Find where the given text appears and provide that cell's center as (X, Y) coordinate. 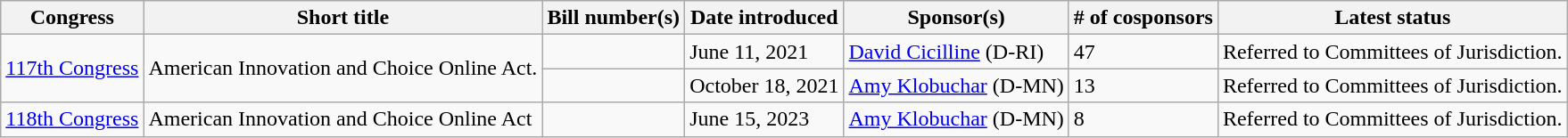
# of cosponsors (1143, 18)
June 11, 2021 (764, 52)
Congress (72, 18)
Date introduced (764, 18)
47 (1143, 52)
Sponsor(s) (956, 18)
June 15, 2023 (764, 119)
October 18, 2021 (764, 85)
118th Congress (72, 119)
David Cicilline (D-RI) (956, 52)
American Innovation and Choice Online Act (342, 119)
117th Congress (72, 69)
13 (1143, 85)
Short title (342, 18)
American Innovation and Choice Online Act. (342, 69)
Bill number(s) (614, 18)
8 (1143, 119)
Latest status (1392, 18)
